Return (x, y) of the center of cell containing provided text 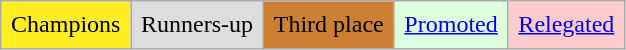
Promoted (451, 25)
Runners-up (198, 25)
Relegated (566, 25)
Champions (66, 25)
Third place (328, 25)
